Extract the [x, y] coordinate from the center of the cell holding the provided text.  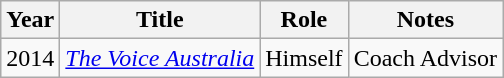
Title [160, 20]
The Voice Australia [160, 58]
Year [30, 20]
Notes [425, 20]
Role [304, 20]
2014 [30, 58]
Himself [304, 58]
Coach Advisor [425, 58]
